Output the (x, y) coordinate of the center of the cell containing the given text.  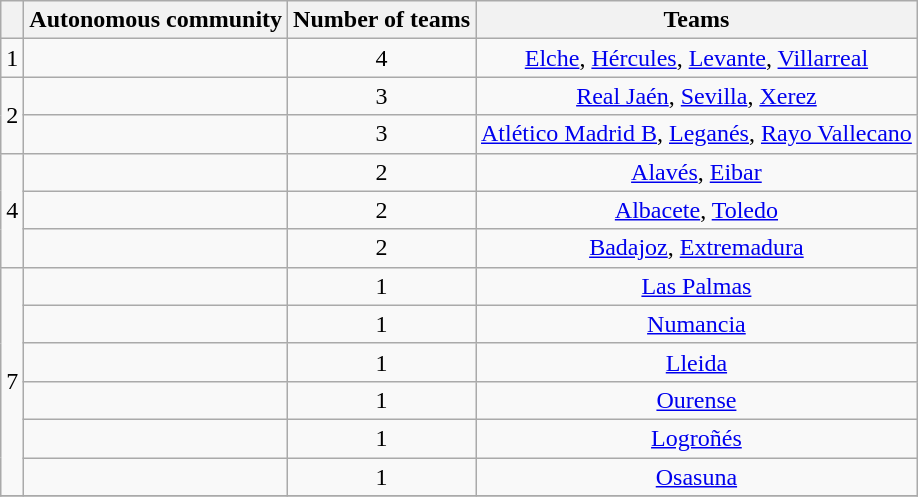
Las Palmas (697, 286)
Badajoz, Extremadura (697, 248)
Autonomous community (156, 20)
Osasuna (697, 477)
Numancia (697, 324)
7 (12, 381)
Atlético Madrid B, Leganés, Rayo Vallecano (697, 134)
Albacete, Toledo (697, 210)
Ourense (697, 400)
Elche, Hércules, Levante, Villarreal (697, 58)
Number of teams (382, 20)
Alavés, Eibar (697, 172)
Real Jaén, Sevilla, Xerez (697, 96)
Logroñés (697, 438)
Lleida (697, 362)
Teams (697, 20)
